Capture the cell that displays the provided text and extract its (x, y) central coordinate. 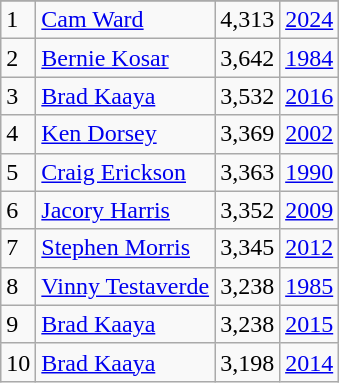
3,642 (248, 58)
Ken Dorsey (126, 134)
Bernie Kosar (126, 58)
2014 (310, 362)
10 (18, 362)
7 (18, 248)
Vinny Testaverde (126, 286)
8 (18, 286)
3 (18, 96)
9 (18, 324)
3,363 (248, 172)
2024 (310, 20)
Cam Ward (126, 20)
3,345 (248, 248)
2012 (310, 248)
2015 (310, 324)
1 (18, 20)
3,532 (248, 96)
1984 (310, 58)
4,313 (248, 20)
Craig Erickson (126, 172)
1985 (310, 286)
5 (18, 172)
6 (18, 210)
4 (18, 134)
2016 (310, 96)
3,369 (248, 134)
2002 (310, 134)
2 (18, 58)
1990 (310, 172)
3,352 (248, 210)
3,198 (248, 362)
Stephen Morris (126, 248)
Jacory Harris (126, 210)
2009 (310, 210)
